Capture the cell that displays the provided text and extract its [x, y] central coordinate. 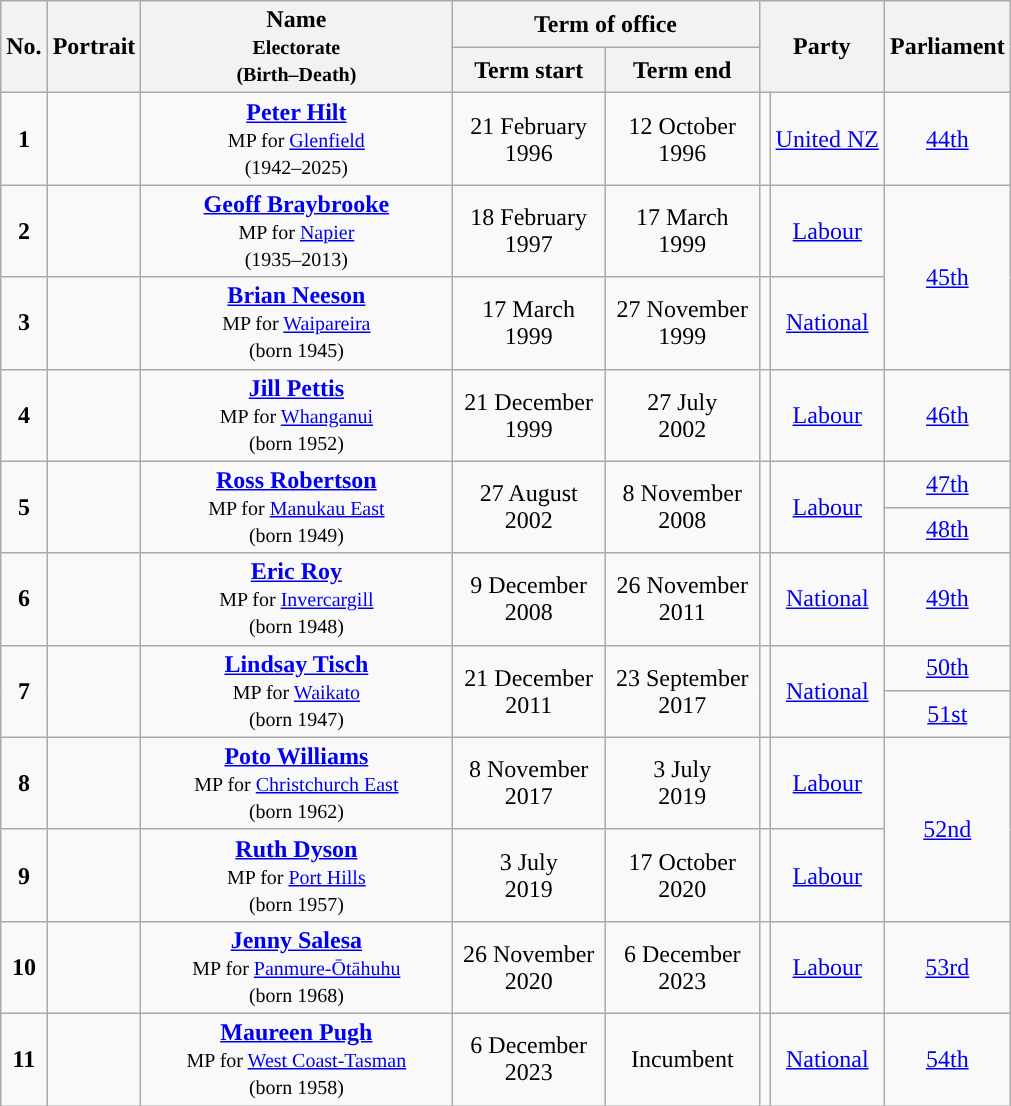
Portrait [94, 47]
Term of office [606, 24]
1 [24, 139]
Jenny SalesaMP for Panmure-Ōtāhuhu(born 1968) [296, 967]
Jill PettisMP for Whanganui(born 1952) [296, 415]
Party [822, 47]
21 February1996 [529, 139]
26 November2020 [529, 967]
44th [947, 139]
8 November2008 [682, 507]
45th [947, 277]
Term start [529, 70]
27 November1999 [682, 323]
4 [24, 415]
United NZ [827, 139]
53rd [947, 967]
9 December2008 [529, 599]
54th [947, 1059]
Parliament [947, 47]
5 [24, 507]
8 November2017 [529, 783]
48th [947, 530]
NameElectorate(Birth–Death) [296, 47]
Eric RoyMP for Invercargill(born 1948) [296, 599]
46th [947, 415]
21 December2011 [529, 691]
Geoff BraybrookeMP for Napier(1935–2013) [296, 231]
27 July2002 [682, 415]
Incumbent [682, 1059]
52nd [947, 829]
47th [947, 484]
10 [24, 967]
27 August2002 [529, 507]
No. [24, 47]
Brian NeesonMP for Waipareira(born 1945) [296, 323]
8 [24, 783]
18 February1997 [529, 231]
51st [947, 714]
Ross RobertsonMP for Manukau East(born 1949) [296, 507]
50th [947, 668]
Peter HiltMP for Glenfield(1942–2025) [296, 139]
49th [947, 599]
Lindsay TischMP for Waikato(born 1947) [296, 691]
3 [24, 323]
7 [24, 691]
Ruth DysonMP for Port Hills(born 1957) [296, 875]
23 September2017 [682, 691]
2 [24, 231]
6 [24, 599]
12 October1996 [682, 139]
17 October2020 [682, 875]
21 December1999 [529, 415]
Maureen PughMP for West Coast-Tasman(born 1958) [296, 1059]
26 November2011 [682, 599]
9 [24, 875]
Term end [682, 70]
11 [24, 1059]
Poto WilliamsMP for Christchurch East(born 1962) [296, 783]
